Return [X, Y] of the center of cell containing provided text 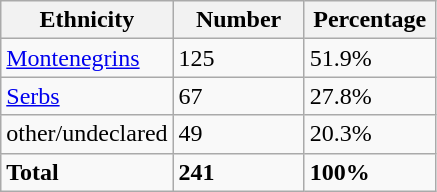
49 [238, 134]
Number [238, 20]
51.9% [370, 58]
67 [238, 96]
other/undeclared [87, 134]
Montenegrins [87, 58]
Ethnicity [87, 20]
Serbs [87, 96]
27.8% [370, 96]
100% [370, 172]
Total [87, 172]
125 [238, 58]
20.3% [370, 134]
241 [238, 172]
Percentage [370, 20]
